Return the (x, y) coordinate for the center point of the cell that contains the specified text.  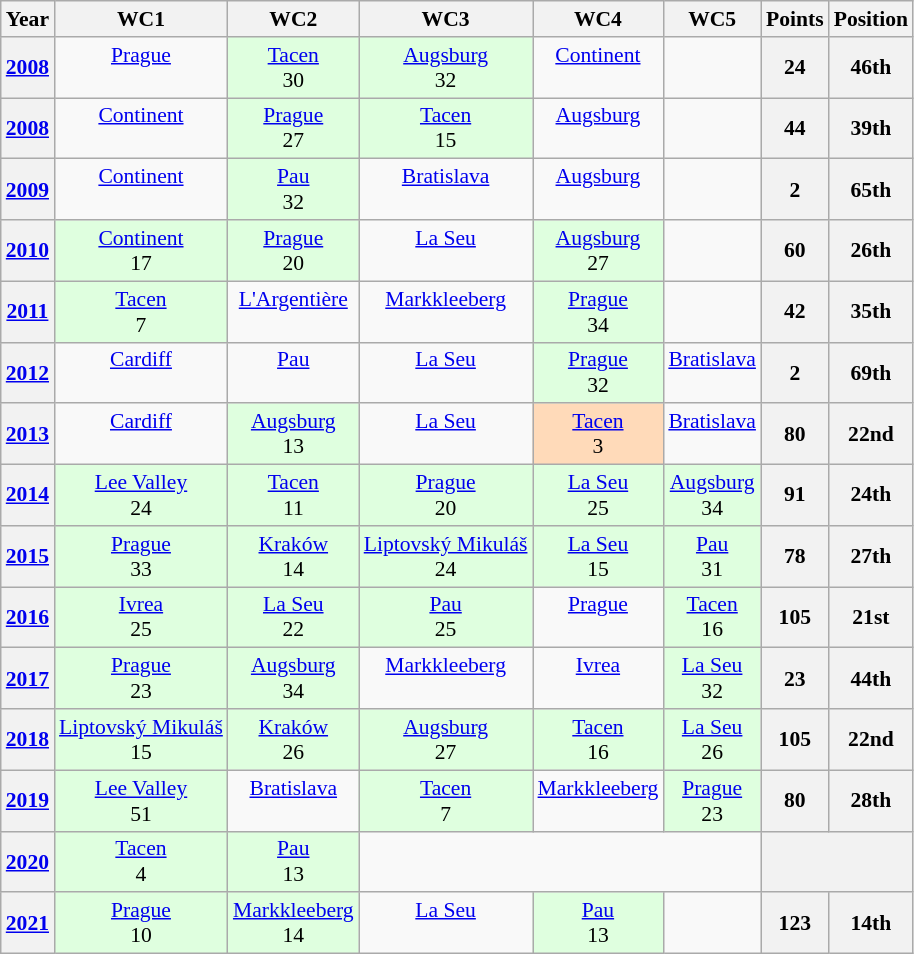
65th (871, 190)
2016 (28, 618)
Tacen 4 (141, 862)
2013 (28, 434)
Prague 32 (598, 372)
Prague 10 (141, 924)
46th (871, 68)
2019 (28, 800)
Prague 34 (598, 312)
44 (795, 128)
Position (871, 19)
La Seu 22 (294, 618)
2017 (28, 678)
2015 (28, 556)
Kraków 14 (294, 556)
Lee Valley 51 (141, 800)
42 (795, 312)
44th (871, 678)
2021 (28, 924)
WC3 (446, 19)
Tacen 11 (294, 496)
60 (795, 250)
39th (871, 128)
Ivrea 25 (141, 618)
WC5 (712, 19)
Prague 33 (141, 556)
WC1 (141, 19)
23 (795, 678)
Liptovský Mikuláš 15 (141, 740)
Pau 32 (294, 190)
21st (871, 618)
Year (28, 19)
Ivrea (598, 678)
Prague 27 (294, 128)
69th (871, 372)
24 (795, 68)
La Seu 32 (712, 678)
La Seu 25 (598, 496)
2010 (28, 250)
Tacen 15 (446, 128)
L'Argentière (294, 312)
La Seu 15 (598, 556)
Pau 25 (446, 618)
2020 (28, 862)
Markkleeberg14 (294, 924)
Augsburg 13 (294, 434)
Augsburg 32 (446, 68)
2014 (28, 496)
123 (795, 924)
Continent 17 (141, 250)
Kraków 26 (294, 740)
WC4 (598, 19)
Liptovský Mikuláš 24 (446, 556)
24th (871, 496)
Pau (294, 372)
Pau 31 (712, 556)
2009 (28, 190)
Tacen 3 (598, 434)
14th (871, 924)
WC2 (294, 19)
28th (871, 800)
La Seu 26 (712, 740)
Tacen 30 (294, 68)
91 (795, 496)
26th (871, 250)
78 (795, 556)
2012 (28, 372)
Lee Valley 24 (141, 496)
27th (871, 556)
Points (795, 19)
2018 (28, 740)
35th (871, 312)
2011 (28, 312)
